Pinpoint the cell where the given text exists, returning its [X, Y] midpoint coordinate. 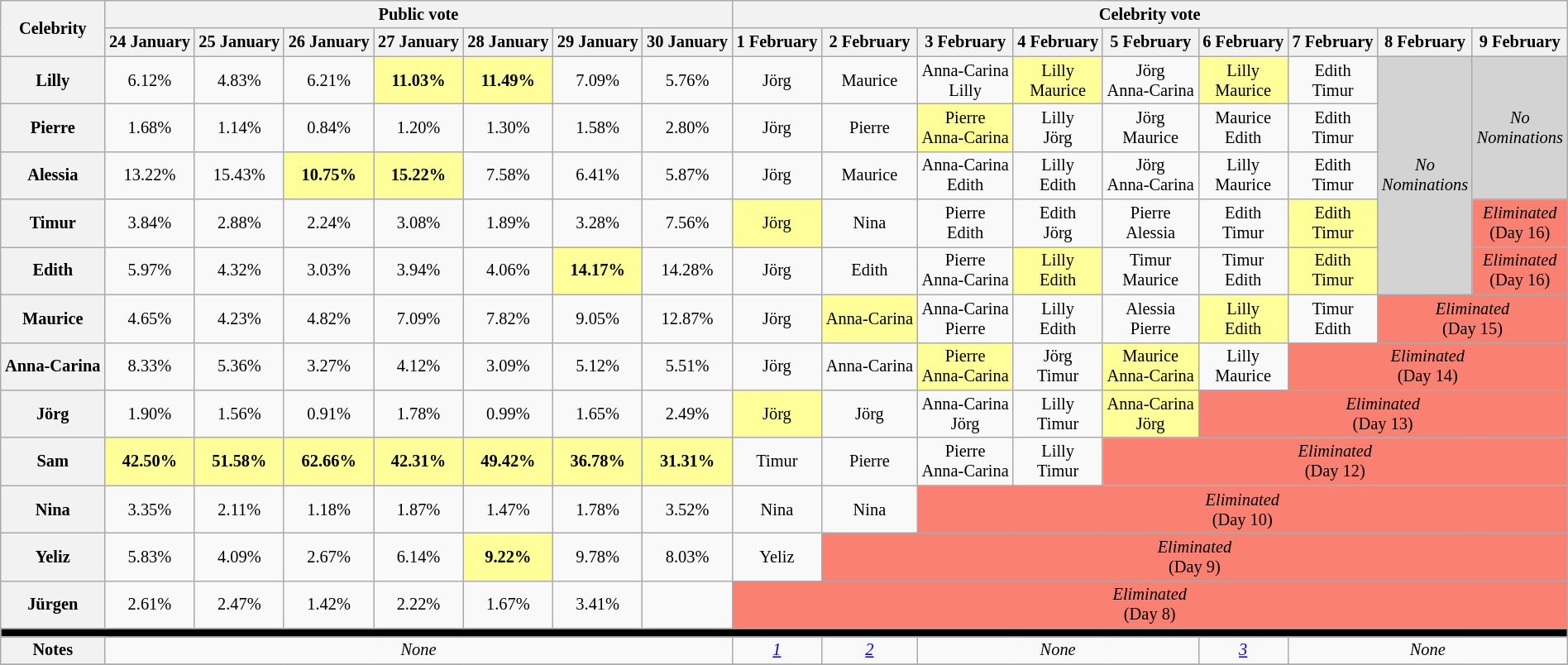
PierreAlessia [1150, 223]
2.22% [418, 605]
LillyJörg [1058, 127]
1.56% [239, 414]
12.87% [687, 318]
28 January [508, 42]
PierreEdith [965, 223]
3.84% [150, 223]
JörgMaurice [1150, 127]
62.66% [328, 462]
8 February [1426, 42]
2 February [870, 42]
1 February [777, 42]
1.42% [328, 605]
7.56% [687, 223]
29 January [598, 42]
1 [777, 650]
5.36% [239, 366]
1.65% [598, 414]
2.80% [687, 127]
3.28% [598, 223]
9.78% [598, 557]
7 February [1332, 42]
1.90% [150, 414]
4.06% [508, 270]
Alessia [53, 175]
1.87% [418, 510]
9 February [1520, 42]
1.68% [150, 127]
5.97% [150, 270]
4.83% [239, 80]
1.47% [508, 510]
3 [1243, 650]
11.03% [418, 80]
2.67% [328, 557]
13.22% [150, 175]
JörgTimur [1058, 366]
2.49% [687, 414]
6.12% [150, 80]
24 January [150, 42]
0.99% [508, 414]
Anna-CarinaLilly [965, 80]
2.11% [239, 510]
8.33% [150, 366]
1.89% [508, 223]
Anna-CarinaEdith [965, 175]
36.78% [598, 462]
26 January [328, 42]
8.03% [687, 557]
2 [870, 650]
5.83% [150, 557]
Notes [53, 650]
0.91% [328, 414]
3.94% [418, 270]
Sam [53, 462]
Eliminated(Day 8) [1150, 605]
9.05% [598, 318]
TimurMaurice [1150, 270]
5.12% [598, 366]
6 February [1243, 42]
42.31% [418, 462]
5.76% [687, 80]
AlessiaPierre [1150, 318]
Eliminated(Day 14) [1427, 366]
5 February [1150, 42]
4.32% [239, 270]
27 January [418, 42]
42.50% [150, 462]
2.24% [328, 223]
EdithJörg [1058, 223]
4 February [1058, 42]
1.30% [508, 127]
4.23% [239, 318]
1.14% [239, 127]
25 January [239, 42]
3.27% [328, 366]
Eliminated(Day 13) [1383, 414]
4.09% [239, 557]
4.12% [418, 366]
2.61% [150, 605]
MauriceEdith [1243, 127]
5.87% [687, 175]
1.67% [508, 605]
2.47% [239, 605]
7.82% [508, 318]
14.17% [598, 270]
9.22% [508, 557]
11.49% [508, 80]
7.58% [508, 175]
1.18% [328, 510]
4.65% [150, 318]
Eliminated(Day 9) [1195, 557]
15.43% [239, 175]
1.58% [598, 127]
14.28% [687, 270]
Jürgen [53, 605]
MauriceAnna-Carina [1150, 366]
49.42% [508, 462]
Eliminated(Day 12) [1335, 462]
4.82% [328, 318]
Public vote [418, 14]
3.09% [508, 366]
51.58% [239, 462]
3.08% [418, 223]
3.35% [150, 510]
Celebrity [53, 28]
Anna-CarinaPierre [965, 318]
6.14% [418, 557]
3.52% [687, 510]
Lilly [53, 80]
Celebrity vote [1150, 14]
3.03% [328, 270]
3.41% [598, 605]
15.22% [418, 175]
31.31% [687, 462]
6.21% [328, 80]
5.51% [687, 366]
30 January [687, 42]
Eliminated(Day 10) [1242, 510]
6.41% [598, 175]
Eliminated(Day 15) [1473, 318]
2.88% [239, 223]
10.75% [328, 175]
0.84% [328, 127]
3 February [965, 42]
1.20% [418, 127]
